Find where the given text appears and provide that cell's center as (x, y) coordinate. 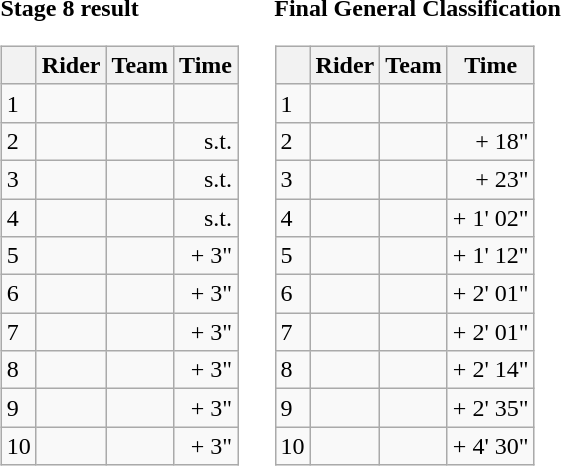
+ 4' 30" (490, 446)
+ 18" (490, 141)
+ 2' 14" (490, 370)
+ 23" (490, 179)
+ 1' 02" (490, 217)
+ 1' 12" (490, 256)
+ 2' 35" (490, 408)
